Search for the cell housing the specified text and yield its (x, y) center coordinate. 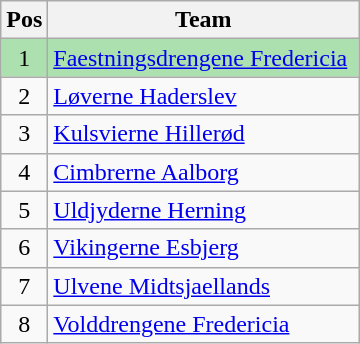
1 (24, 58)
Volddrengene Fredericia (204, 324)
Løverne Haderslev (204, 96)
Pos (24, 20)
7 (24, 286)
Uldjyderne Herning (204, 210)
8 (24, 324)
2 (24, 96)
5 (24, 210)
Kulsvierne Hillerød (204, 134)
Team (204, 20)
6 (24, 248)
Vikingerne Esbjerg (204, 248)
Cimbrerne Aalborg (204, 172)
Ulvene Midtsjaellands (204, 286)
3 (24, 134)
Faestningsdrengene Fredericia (204, 58)
4 (24, 172)
